Determine the (x, y) coordinate at the center of the cell enclosing the given text.  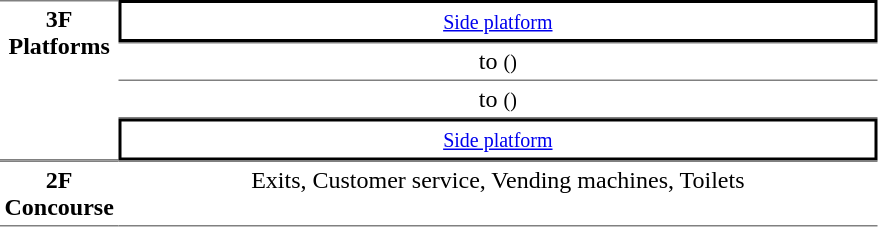
2FConcourse (59, 193)
Exits, Customer service, Vending machines, Toilets (498, 193)
3FPlatforms (59, 80)
